Extract the [x, y] coordinate from the center of the cell holding the provided text.  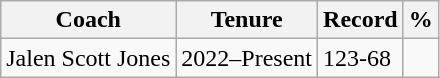
2022–Present [247, 58]
Coach [88, 20]
Record [361, 20]
% [420, 20]
123-68 [361, 58]
Jalen Scott Jones [88, 58]
Tenure [247, 20]
